Output the [x, y] coordinate of the center of the cell containing the given text.  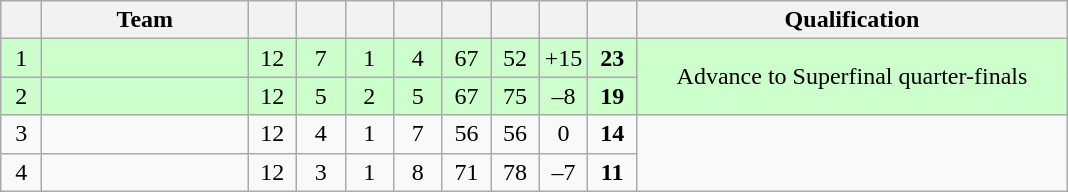
75 [516, 96]
0 [564, 134]
Team [145, 20]
19 [612, 96]
71 [466, 172]
Qualification [852, 20]
52 [516, 58]
14 [612, 134]
+15 [564, 58]
78 [516, 172]
–7 [564, 172]
–8 [564, 96]
11 [612, 172]
Advance to Superfinal quarter-finals [852, 77]
8 [418, 172]
23 [612, 58]
